Locate the cell with the specified text and output its [X, Y] center coordinate. 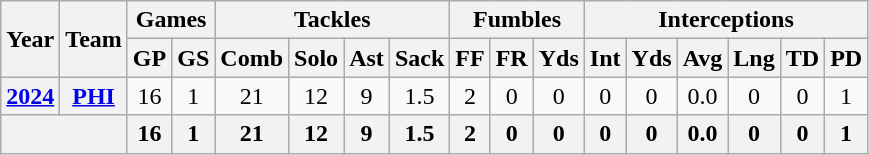
PHI [94, 96]
FR [512, 58]
Year [30, 39]
Avg [702, 58]
Sack [419, 58]
Int [605, 58]
Team [94, 39]
PD [846, 58]
Lng [754, 58]
Comb [252, 58]
GP [149, 58]
Interceptions [726, 20]
FF [470, 58]
Solo [316, 58]
TD [802, 58]
Ast [367, 58]
GS [194, 58]
Games [170, 20]
2024 [30, 96]
Tackles [332, 20]
Fumbles [518, 20]
